From the cell containing the given text, extract its center point as (X, Y) coordinate. 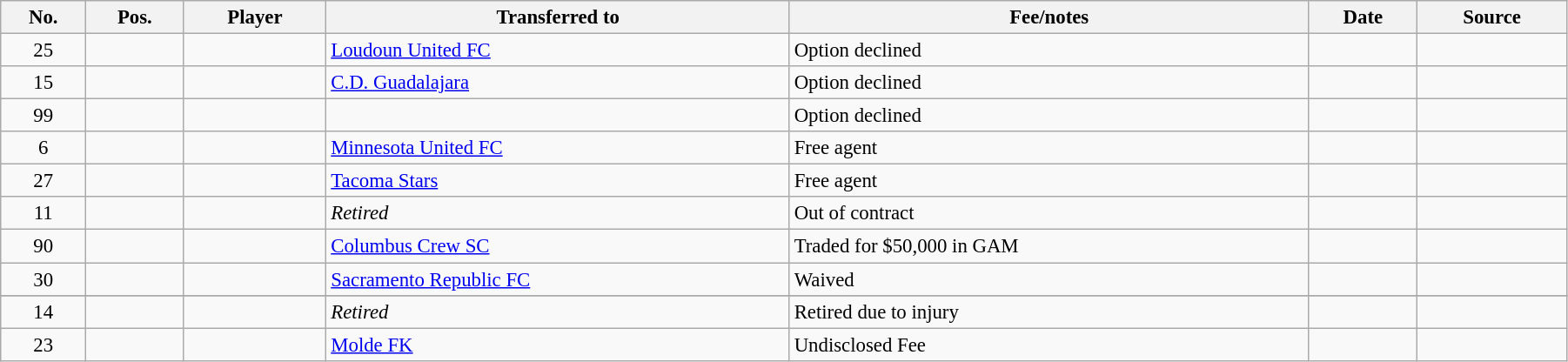
15 (44, 83)
25 (44, 50)
30 (44, 279)
Date (1363, 17)
Sacramento Republic FC (558, 279)
Waived (1049, 279)
Fee/notes (1049, 17)
Player (255, 17)
Source (1492, 17)
90 (44, 246)
Minnesota United FC (558, 148)
6 (44, 148)
Molde FK (558, 345)
14 (44, 312)
Retired due to injury (1049, 312)
Traded for $50,000 in GAM (1049, 246)
23 (44, 345)
27 (44, 181)
C.D. Guadalajara (558, 83)
Out of contract (1049, 213)
Tacoma Stars (558, 181)
Transferred to (558, 17)
Undisclosed Fee (1049, 345)
99 (44, 116)
Loudoun United FC (558, 50)
No. (44, 17)
Pos. (135, 17)
11 (44, 213)
Columbus Crew SC (558, 246)
